Extract the (X, Y) coordinate from the center of the cell holding the provided text.  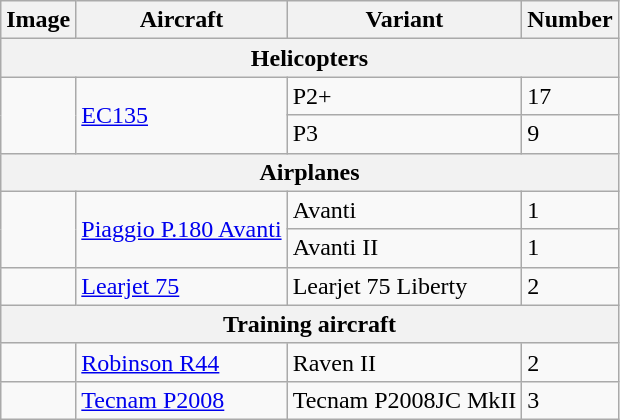
9 (570, 134)
Piaggio P.180 Avanti (182, 229)
Image (38, 20)
Helicopters (310, 58)
P2+ (404, 96)
Avanti (404, 210)
Variant (404, 20)
Avanti II (404, 248)
3 (570, 400)
Raven II (404, 362)
Learjet 75 Liberty (404, 286)
P3 (404, 134)
Tecnam P2008 (182, 400)
Learjet 75 (182, 286)
17 (570, 96)
Robinson R44 (182, 362)
Airplanes (310, 172)
Number (570, 20)
EC135 (182, 115)
Tecnam P2008JC MkII (404, 400)
Aircraft (182, 20)
Training aircraft (310, 324)
